Return (x, y) of the center of cell containing provided text 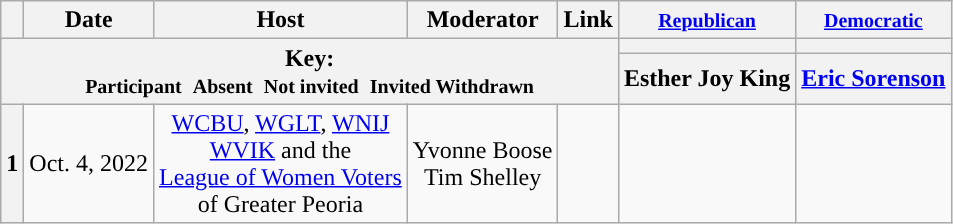
1 (12, 164)
Republican (706, 20)
Yvonne BooseTim Shelley (482, 164)
Date (89, 20)
Host (281, 20)
Oct. 4, 2022 (89, 164)
WCBU, WGLT, WNIJWVIK and theLeague of Women Votersof Greater Peoria (281, 164)
Esther Joy King (706, 78)
Democratic (874, 20)
Key: Participant Absent Not invited Invited Withdrawn (310, 72)
Eric Sorenson (874, 78)
Moderator (482, 20)
Link (588, 20)
